Identify which cell holds the provided text, then report its (x, y) central coordinate. 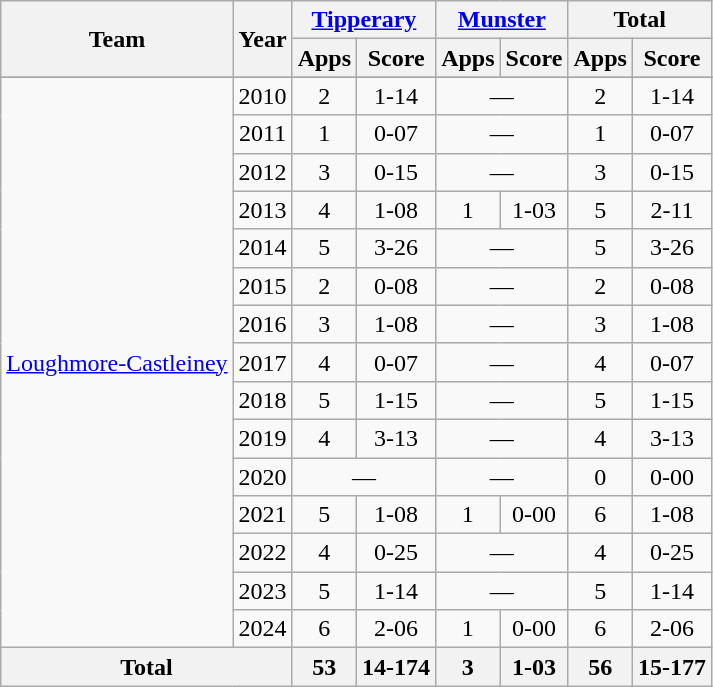
14-174 (396, 667)
56 (600, 667)
Year (262, 39)
Loughmore-Castleiney (117, 362)
53 (324, 667)
Tipperary (364, 20)
2-11 (672, 210)
2023 (262, 591)
2024 (262, 629)
2015 (262, 286)
Munster (502, 20)
15-177 (672, 667)
2012 (262, 172)
Team (117, 39)
2021 (262, 515)
2011 (262, 134)
2018 (262, 400)
2010 (262, 96)
2019 (262, 438)
2022 (262, 553)
2013 (262, 210)
2014 (262, 248)
2020 (262, 477)
2017 (262, 362)
2016 (262, 324)
0 (600, 477)
